Pinpoint the cell where the given text exists, returning its (x, y) midpoint coordinate. 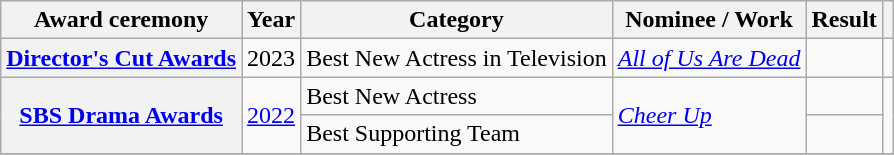
All of Us Are Dead (709, 58)
2022 (272, 115)
Category (457, 20)
Best New Actress (457, 96)
Director's Cut Awards (122, 58)
2023 (272, 58)
SBS Drama Awards (122, 115)
Year (272, 20)
Result (844, 20)
Best New Actress in Television (457, 58)
Cheer Up (709, 115)
Nominee / Work (709, 20)
Best Supporting Team (457, 134)
Award ceremony (122, 20)
